Output the (x, y) coordinate of the center of the cell containing the given text.  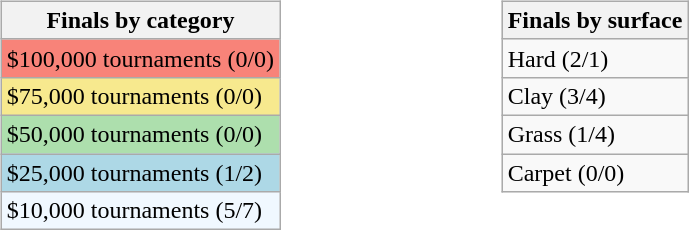
$25,000 tournaments (1/2) (140, 173)
$100,000 tournaments (0/0) (140, 58)
Hard (2/1) (595, 58)
$50,000 tournaments (0/0) (140, 134)
Finals by category (140, 20)
Clay (3/4) (595, 96)
Grass (1/4) (595, 134)
Finals by surface (595, 20)
$75,000 tournaments (0/0) (140, 96)
$10,000 tournaments (5/7) (140, 211)
Carpet (0/0) (595, 173)
